Search for the cell housing the specified text and yield its (x, y) center coordinate. 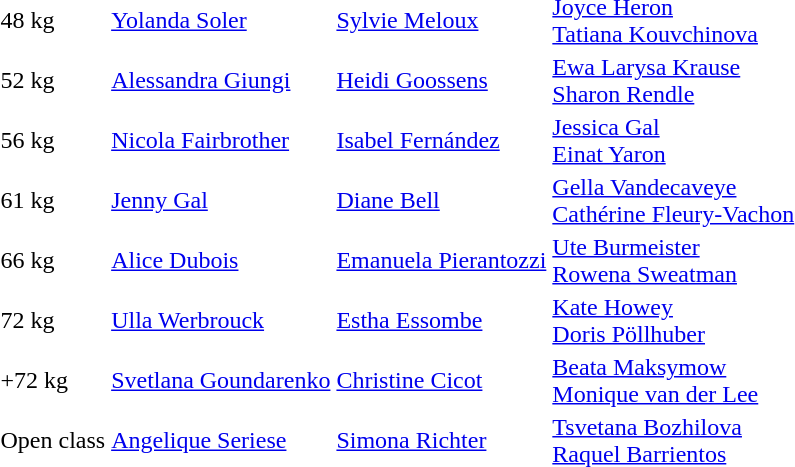
Diane Bell (442, 200)
Jenny Gal (221, 200)
Heidi Goossens (442, 80)
Alice Dubois (221, 260)
Emanuela Pierantozzi (442, 260)
Isabel Fernández (442, 140)
Christine Cicot (442, 380)
Nicola Fairbrother (221, 140)
Ulla Werbrouck (221, 320)
Alessandra Giungi (221, 80)
Estha Essombe (442, 320)
Svetlana Goundarenko (221, 380)
